Search for the cell housing the specified text and yield its [X, Y] center coordinate. 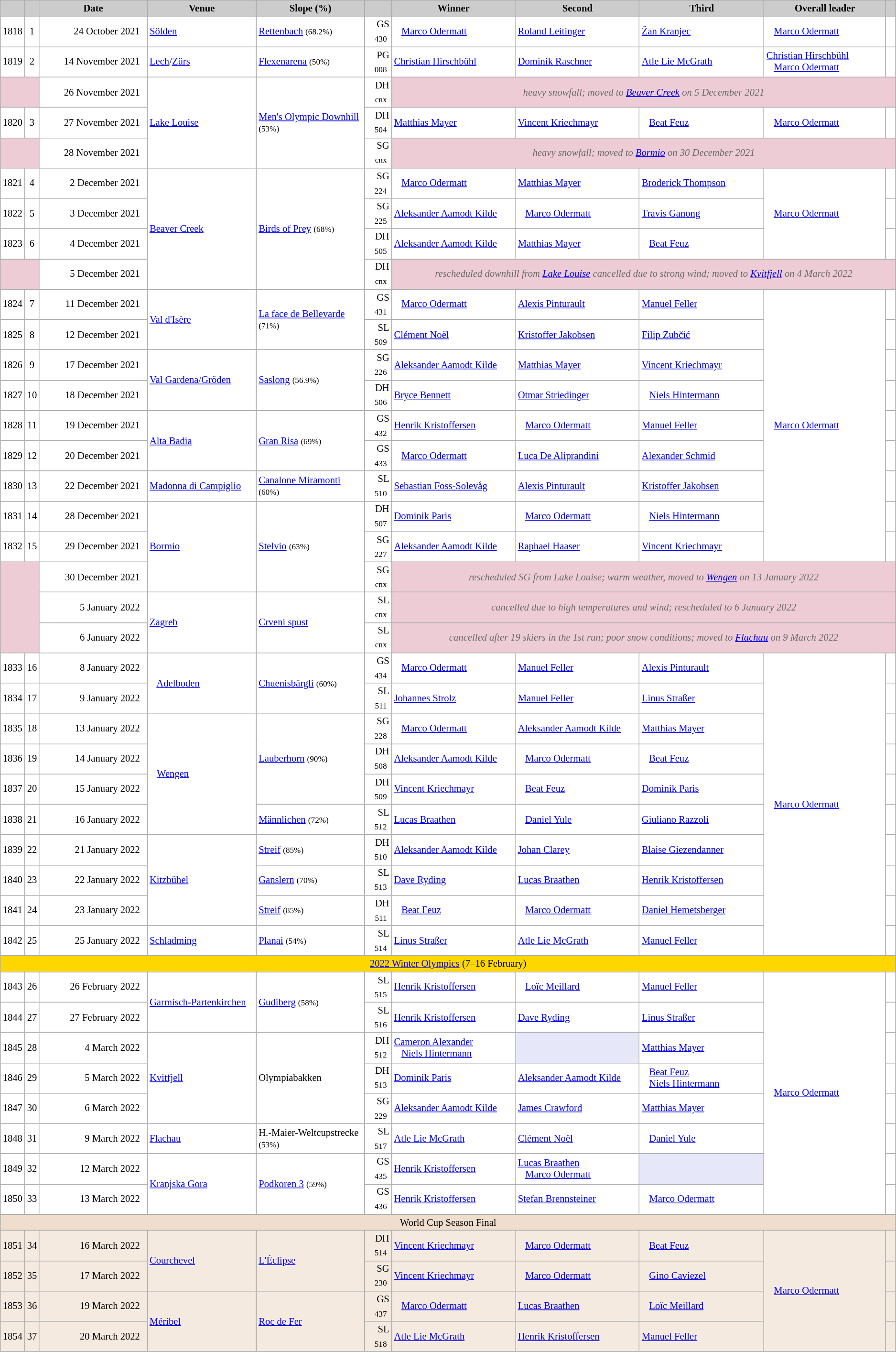
1842 [12, 941]
GS 432 [378, 425]
34 [32, 1245]
GS 433 [378, 456]
Cameron Alexander Niels Hintermann [454, 1047]
1825 [12, 335]
20 March 2022 [93, 1337]
Alta Badia [202, 441]
Johannes Strolz [454, 698]
23 [32, 880]
Podkoren 3 (59%) [311, 1184]
Giuliano Razzoli [702, 819]
13 [32, 486]
1833 [12, 667]
Val d'Isère [202, 319]
SG 226 [378, 364]
La face de Bellevarde (71%) [311, 319]
8 [32, 335]
Val Gardena/Gröden [202, 380]
Olympiabakken [311, 1078]
SG 225 [378, 213]
23 January 2022 [93, 910]
1819 [12, 62]
14 January 2022 [93, 758]
14 November 2021 [93, 62]
21 January 2022 [93, 849]
22 December 2021 [93, 486]
24 October 2021 [93, 32]
32 [32, 1168]
1838 [12, 819]
DH 509 [378, 789]
4 [32, 183]
1844 [12, 1017]
Dominik Raschner [577, 62]
31 [32, 1139]
26 November 2021 [93, 92]
Bryce Bennett [454, 395]
Sölden [202, 32]
16 [32, 667]
Daniel Hemetsberger [702, 910]
Gino Caviezel [702, 1276]
12 [32, 456]
2 December 2021 [93, 183]
Slope (%) [311, 8]
Beat Feuz Niels Hintermann [702, 1078]
1824 [12, 304]
10 [32, 395]
Zagreb [202, 622]
29 December 2021 [93, 547]
3 December 2021 [93, 213]
Rettenbach (68.2%) [311, 32]
rescheduled SG from Lake Louise; warm weather, moved to Wengen on 13 January 2022 [644, 577]
Winner [454, 8]
Johan Clarey [577, 849]
1843 [12, 987]
cancelled due to high temperatures and wind; rescheduled to 6 January 2022 [644, 607]
9 [32, 364]
Planai (54%) [311, 941]
Garmisch-Partenkirchen [202, 1002]
SL 510 [378, 486]
SL 515 [378, 987]
cancelled after 19 skiers in the 1st run; poor snow conditions; moved to Flachau on 9 March 2022 [644, 638]
Courchevel [202, 1260]
1820 [12, 122]
18 December 2021 [93, 395]
13 January 2022 [93, 729]
Luca De Aliprandini [577, 456]
26 [32, 987]
4 March 2022 [93, 1047]
28 November 2021 [93, 153]
25 January 2022 [93, 941]
17 December 2021 [93, 364]
H.-Maier-Weltcupstrecke (53%) [311, 1139]
SG 224 [378, 183]
SL 509 [378, 335]
2 [32, 62]
Lake Louise [202, 122]
Venue [202, 8]
Chuenisbärgli (60%) [311, 683]
Christian Hirschbühl Marco Odermatt [825, 62]
SL 512 [378, 819]
heavy snowfall; moved to Beaver Creek on 5 December 2021 [644, 92]
SL 517 [378, 1139]
GS 436 [378, 1199]
1840 [12, 880]
Date [93, 8]
5 January 2022 [93, 607]
SG 229 [378, 1108]
SL 518 [378, 1337]
27 November 2021 [93, 122]
6 March 2022 [93, 1108]
9 March 2022 [93, 1139]
11 December 2021 [93, 304]
27 February 2022 [93, 1017]
16 January 2022 [93, 819]
18 [32, 729]
1851 [12, 1245]
DH 511 [378, 910]
6 [32, 244]
Saslong (56.9%) [311, 380]
9 January 2022 [93, 698]
SL 514 [378, 941]
SL 513 [378, 880]
Kitzbühel [202, 880]
1832 [12, 547]
Travis Ganong [702, 213]
5 [32, 213]
rescheduled downhill from Lake Louise cancelled due to strong wind; moved to Kvitfjell on 4 March 2022 [644, 273]
Stefan Brennsteiner [577, 1199]
World Cup Season Final [448, 1222]
Otmar Striedinger [577, 395]
12 March 2022 [93, 1168]
L'Éclipse [311, 1260]
1821 [12, 183]
1818 [12, 32]
Third [702, 8]
3 [32, 122]
DH 506 [378, 395]
35 [32, 1276]
17 March 2022 [93, 1276]
GS 435 [378, 1168]
SL 511 [378, 698]
22 January 2022 [93, 880]
30 December 2021 [93, 577]
DH 512 [378, 1047]
Roland Leitinger [577, 32]
DH 505 [378, 244]
1849 [12, 1168]
DH 507 [378, 516]
Flachau [202, 1139]
1830 [12, 486]
Adelboden [202, 683]
Flexenarena (50%) [311, 62]
36 [32, 1306]
1828 [12, 425]
Kranjska Gora [202, 1184]
15 January 2022 [93, 789]
5 December 2021 [93, 273]
Filip Zubčić [702, 335]
Beaver Creek [202, 229]
Lauberhorn (90%) [311, 759]
28 [32, 1047]
1835 [12, 729]
Gudiberg (58%) [311, 1002]
24 [32, 910]
DH 508 [378, 758]
SG 227 [378, 547]
GS 437 [378, 1306]
19 [32, 758]
1839 [12, 849]
33 [32, 1199]
26 February 2022 [93, 987]
1826 [12, 364]
1854 [12, 1337]
19 March 2022 [93, 1306]
Crveni spust [311, 622]
5 March 2022 [93, 1078]
Lucas Braathen Marco Odermatt [577, 1168]
1848 [12, 1139]
Stelvio (63%) [311, 546]
1841 [12, 910]
1853 [12, 1306]
2022 Winter Olympics (7–16 February) [448, 964]
1823 [12, 244]
Méribel [202, 1321]
11 [32, 425]
SL 516 [378, 1017]
Ganslern (70%) [311, 880]
Blaise Giezendanner [702, 849]
Roc de Fer [311, 1321]
SG 230 [378, 1276]
21 [32, 819]
Men's Olympic Downhill (53%) [311, 122]
1850 [12, 1199]
30 [32, 1108]
13 March 2022 [93, 1199]
27 [32, 1017]
14 [32, 516]
12 December 2021 [93, 335]
1846 [12, 1078]
1827 [12, 395]
SG 228 [378, 729]
28 December 2021 [93, 516]
22 [32, 849]
Second [577, 8]
Žan Kranjec [702, 32]
19 December 2021 [93, 425]
Schladming [202, 941]
DH 513 [378, 1078]
6 January 2022 [93, 638]
15 [32, 547]
GS 434 [378, 667]
heavy snowfall; moved to Bormio on 30 December 2021 [644, 153]
25 [32, 941]
Sebastian Foss-Solevåg [454, 486]
Männlichen (72%) [311, 819]
1845 [12, 1047]
GS 430 [378, 32]
1 [32, 32]
1834 [12, 698]
16 March 2022 [93, 1245]
4 December 2021 [93, 244]
20 [32, 789]
Raphael Haaser [577, 547]
1829 [12, 456]
DH 504 [378, 122]
Overall leader [825, 8]
Madonna di Campiglio [202, 486]
7 [32, 304]
Alexander Schmid [702, 456]
Canalone Miramonti (60%) [311, 486]
Christian Hirschbühl [454, 62]
37 [32, 1337]
1837 [12, 789]
1847 [12, 1108]
1852 [12, 1276]
Lech/Zürs [202, 62]
Broderick Thompson [702, 183]
Birds of Prey (68%) [311, 229]
Kvitfjell [202, 1078]
James Crawford [577, 1108]
Bormio [202, 546]
20 December 2021 [93, 456]
Wengen [202, 774]
1831 [12, 516]
DH 510 [378, 849]
29 [32, 1078]
DH 514 [378, 1245]
1822 [12, 213]
PG 008 [378, 62]
17 [32, 698]
1836 [12, 758]
GS 431 [378, 304]
Gran Risa (69%) [311, 441]
8 January 2022 [93, 667]
